Pinpoint the cell where the given text exists, returning its (x, y) midpoint coordinate. 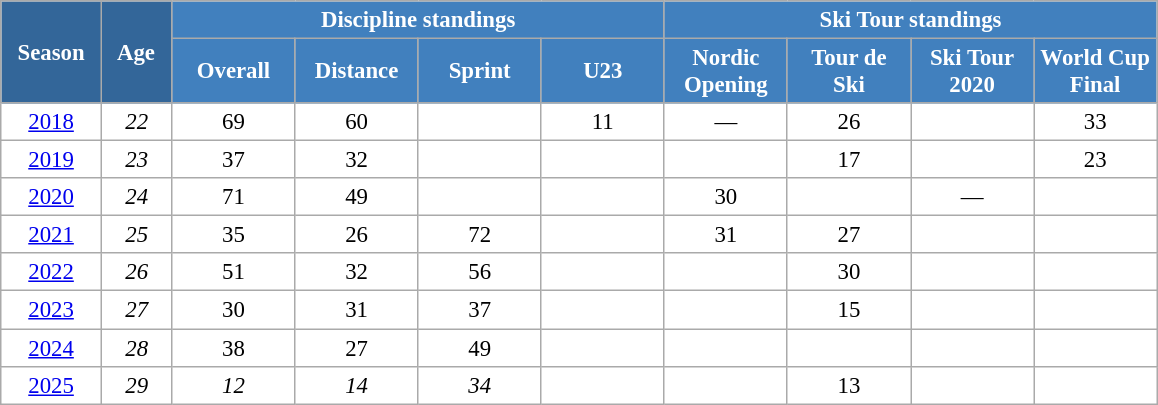
World CupFinal (1096, 72)
Ski Tour2020 (972, 72)
Age (136, 52)
Tour deSki (848, 72)
2025 (52, 385)
60 (356, 122)
51 (234, 273)
NordicOpening (726, 72)
2019 (52, 160)
Ski Tour standings (910, 20)
Discipline standings (418, 20)
Distance (356, 72)
Overall (234, 72)
69 (234, 122)
15 (848, 310)
28 (136, 348)
11 (602, 122)
2023 (52, 310)
72 (480, 235)
22 (136, 122)
25 (136, 235)
13 (848, 385)
2018 (52, 122)
24 (136, 197)
56 (480, 273)
71 (234, 197)
2020 (52, 197)
Season (52, 52)
Sprint (480, 72)
34 (480, 385)
12 (234, 385)
2021 (52, 235)
14 (356, 385)
29 (136, 385)
35 (234, 235)
17 (848, 160)
2024 (52, 348)
33 (1096, 122)
38 (234, 348)
2022 (52, 273)
U23 (602, 72)
